Determine the (X, Y) coordinate at the center of the cell enclosing the given text.  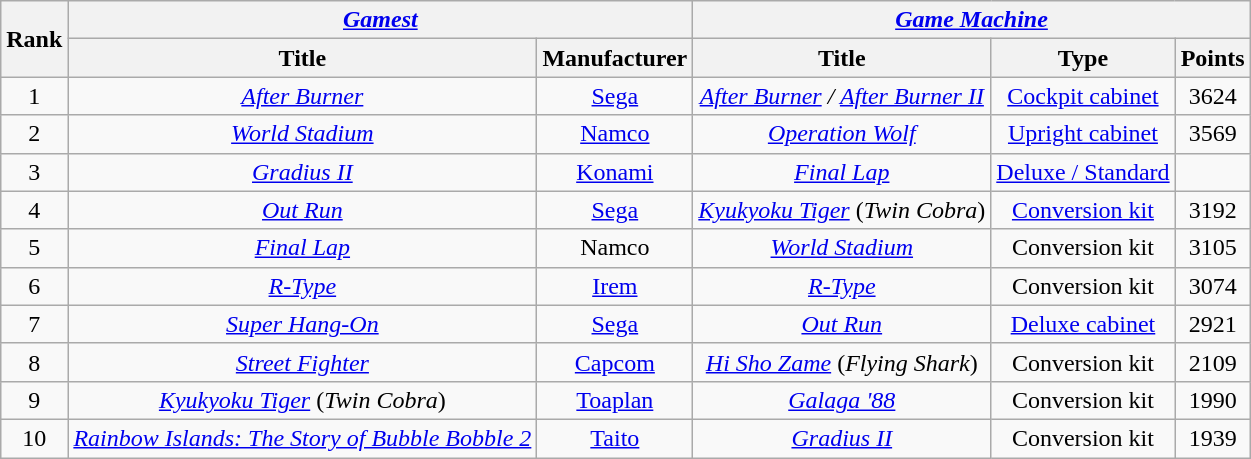
5 (34, 248)
After Burner / After Burner II (842, 96)
6 (34, 286)
Manufacturer (615, 58)
1939 (1212, 438)
3569 (1212, 134)
Hi Sho Zame (Flying Shark) (842, 362)
3 (34, 172)
Cockpit cabinet (1083, 96)
Taito (615, 438)
Konami (615, 172)
1 (34, 96)
After Burner (302, 96)
Galaga '88 (842, 400)
Toaplan (615, 400)
Game Machine (972, 20)
Upright cabinet (1083, 134)
3192 (1212, 210)
1990 (1212, 400)
2 (34, 134)
Street Fighter (302, 362)
Points (1212, 58)
9 (34, 400)
Deluxe / Standard (1083, 172)
Gamest (380, 20)
Deluxe cabinet (1083, 324)
Rank (34, 39)
3624 (1212, 96)
7 (34, 324)
3074 (1212, 286)
Rainbow Islands: The Story of Bubble Bobble 2 (302, 438)
Irem (615, 286)
2921 (1212, 324)
Capcom (615, 362)
Super Hang-On (302, 324)
3105 (1212, 248)
4 (34, 210)
8 (34, 362)
Type (1083, 58)
2109 (1212, 362)
10 (34, 438)
Operation Wolf (842, 134)
